Provide the [X, Y] coordinate of the cell's center where the given text is located.  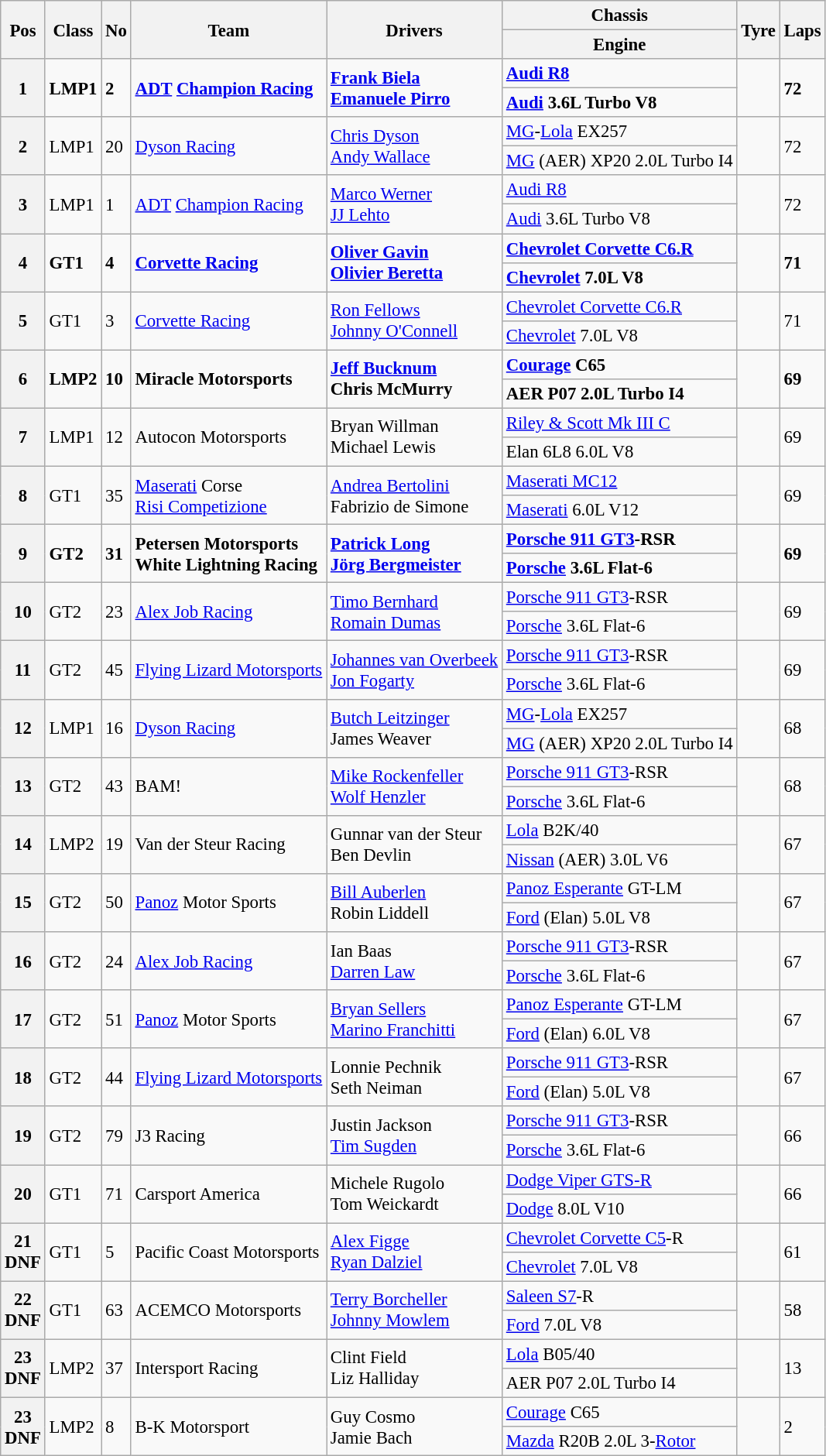
Lola B05/40 [619, 1354]
Timo Bernhard Romain Dumas [415, 612]
Marco Werner JJ Lehto [415, 204]
Guy Cosmo Jamie Bach [415, 1426]
22DNF [23, 1310]
18 [23, 1077]
Chassis [619, 15]
Lonnie Pechnik Seth Neiman [415, 1077]
No [116, 29]
B-K Motorsport [228, 1426]
63 [116, 1310]
31 [116, 554]
Lola B2K/40 [619, 831]
79 [116, 1136]
Clint Field Liz Halliday [415, 1369]
Bryan Sellers Marino Franchitti [415, 1019]
ACEMCO Motorsports [228, 1310]
Ford (Elan) 6.0L V8 [619, 1034]
Dodge 8.0L V10 [619, 1208]
Miracle Motorsports [228, 379]
58 [802, 1310]
BAM! [228, 786]
Van der Steur Racing [228, 845]
Patrick Long Jörg Bergmeister [415, 554]
Petersen Motorsports White Lightning Racing [228, 554]
Frank Biela Emanuele Pirro [415, 88]
Maserati MC12 [619, 481]
Intersport Racing [228, 1369]
Gunnar van der Steur Ben Devlin [415, 845]
Team [228, 29]
23 [116, 612]
14 [23, 845]
Nissan (AER) 3.0L V6 [619, 859]
50 [116, 903]
Class [73, 29]
Maserati Corse Risi Competizione [228, 495]
Chris Dyson Andy Wallace [415, 146]
Chevrolet Corvette C5-R [619, 1238]
Alex Figge Ryan Dalziel [415, 1252]
Laps [802, 29]
Jeff Bucknum Chris McMurry [415, 379]
15 [23, 903]
Tyre [759, 29]
Riley & Scott Mk III C [619, 423]
Carsport America [228, 1194]
Pos [23, 29]
Bill Auberlen Robin Liddell [415, 903]
43 [116, 786]
Bryan Willman Michael Lewis [415, 437]
Oliver Gavin Olivier Beretta [415, 263]
Andrea Bertolini Fabrizio de Simone [415, 495]
6 [23, 379]
Michele Rugolo Tom Weickardt [415, 1194]
45 [116, 670]
Dodge Viper GTS-R [619, 1180]
Ian Baas Darren Law [415, 961]
37 [116, 1369]
Justin Jackson Tim Sugden [415, 1136]
Pacific Coast Motorsports [228, 1252]
21DNF [23, 1252]
J3 Racing [228, 1136]
7 [23, 437]
Mazda R20B 2.0L 3-Rotor [619, 1441]
Terry Borcheller Johnny Mowlem [415, 1310]
35 [116, 495]
9 [23, 554]
17 [23, 1019]
24 [116, 961]
11 [23, 670]
61 [802, 1252]
Johannes van Overbeek Jon Fogarty [415, 670]
Butch Leitzinger James Weaver [415, 728]
Saleen S7-R [619, 1296]
Engine [619, 45]
Ron Fellows Johnny O'Connell [415, 320]
Elan 6L8 6.0L V8 [619, 452]
Mike Rockenfeller Wolf Henzler [415, 786]
44 [116, 1077]
Ford 7.0L V8 [619, 1325]
51 [116, 1019]
Drivers [415, 29]
Autocon Motorsports [228, 437]
Maserati 6.0L V12 [619, 510]
